Return [X, Y] of the center of cell containing provided text 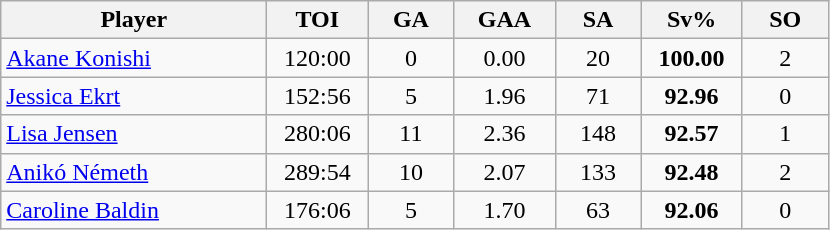
100.00 [692, 58]
289:54 [318, 172]
133 [598, 172]
92.96 [692, 96]
Caroline Baldin [134, 210]
10 [411, 172]
0.00 [504, 58]
2.36 [504, 134]
11 [411, 134]
Player [134, 20]
GAA [504, 20]
Lisa Jensen [134, 134]
TOI [318, 20]
71 [598, 96]
176:06 [318, 210]
SA [598, 20]
120:00 [318, 58]
20 [598, 58]
92.06 [692, 210]
SO [785, 20]
GA [411, 20]
2.07 [504, 172]
148 [598, 134]
92.48 [692, 172]
Sv% [692, 20]
280:06 [318, 134]
1.96 [504, 96]
152:56 [318, 96]
Akane Konishi [134, 58]
92.57 [692, 134]
Anikó Németh [134, 172]
1.70 [504, 210]
63 [598, 210]
Jessica Ekrt [134, 96]
1 [785, 134]
